Return (X, Y) of the center of cell containing provided text 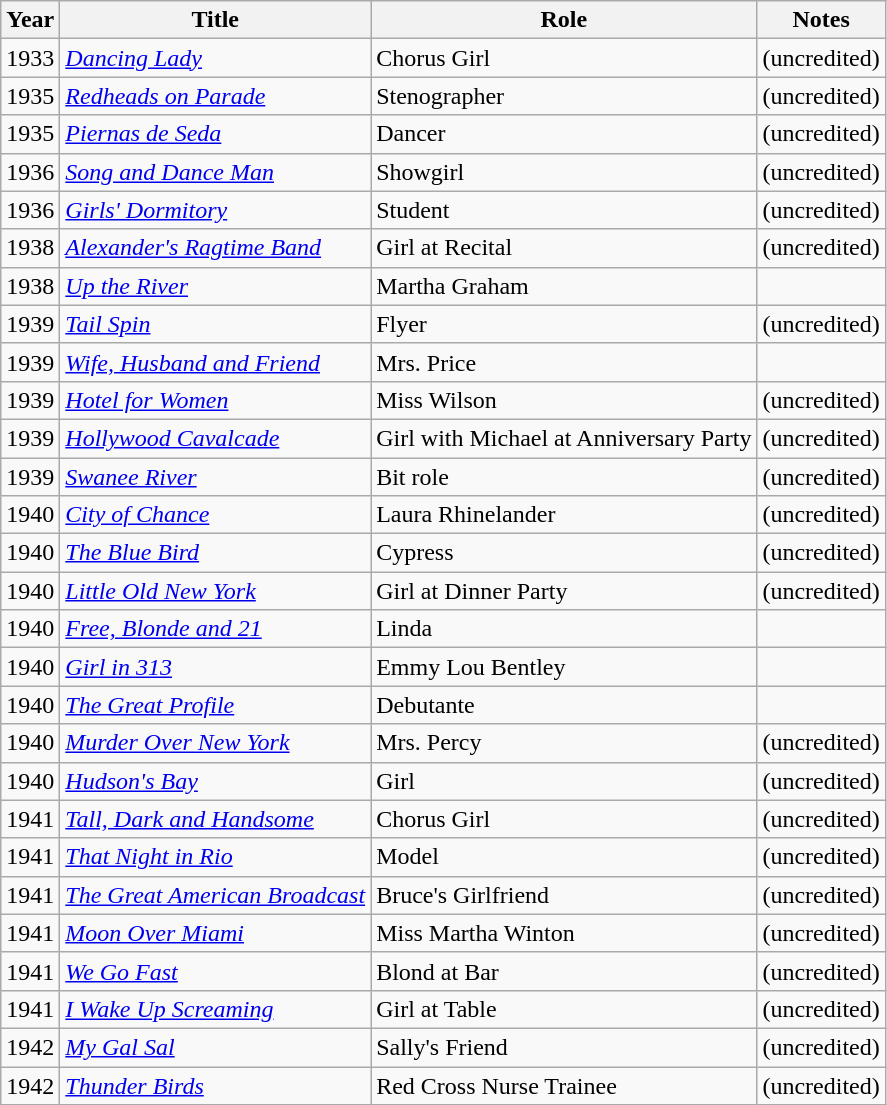
Free, Blonde and 21 (216, 629)
Song and Dance Man (216, 172)
Emmy Lou Bentley (564, 667)
Linda (564, 629)
Alexander's Ragtime Band (216, 248)
Laura Rhinelander (564, 515)
Year (30, 20)
Tail Spin (216, 324)
Thunder Birds (216, 1085)
Girl with Michael at Anniversary Party (564, 438)
Girl at Recital (564, 248)
Role (564, 20)
Bit role (564, 477)
The Great Profile (216, 705)
Showgirl (564, 172)
Student (564, 210)
Blond at Bar (564, 971)
Swanee River (216, 477)
Wife, Husband and Friend (216, 362)
Piernas de Seda (216, 134)
Redheads on Parade (216, 96)
City of Chance (216, 515)
Hudson's Bay (216, 781)
Up the River (216, 286)
My Gal Sal (216, 1047)
Debutante (564, 705)
1933 (30, 58)
Hotel for Women (216, 400)
Miss Martha Winton (564, 933)
Dancer (564, 134)
Girl in 313 (216, 667)
Little Old New York (216, 591)
Bruce's Girlfriend (564, 895)
Moon Over Miami (216, 933)
Title (216, 20)
Flyer (564, 324)
Miss Wilson (564, 400)
Dancing Lady (216, 58)
Murder Over New York (216, 743)
Girl at Dinner Party (564, 591)
Tall, Dark and Handsome (216, 819)
Stenographer (564, 96)
Model (564, 857)
The Great American Broadcast (216, 895)
Sally's Friend (564, 1047)
That Night in Rio (216, 857)
Red Cross Nurse Trainee (564, 1085)
Mrs. Percy (564, 743)
I Wake Up Screaming (216, 1009)
We Go Fast (216, 971)
Girl at Table (564, 1009)
Mrs. Price (564, 362)
The Blue Bird (216, 553)
Martha Graham (564, 286)
Girls' Dormitory (216, 210)
Cypress (564, 553)
Hollywood Cavalcade (216, 438)
Girl (564, 781)
Notes (821, 20)
